Capture the cell that displays the provided text and extract its [X, Y] central coordinate. 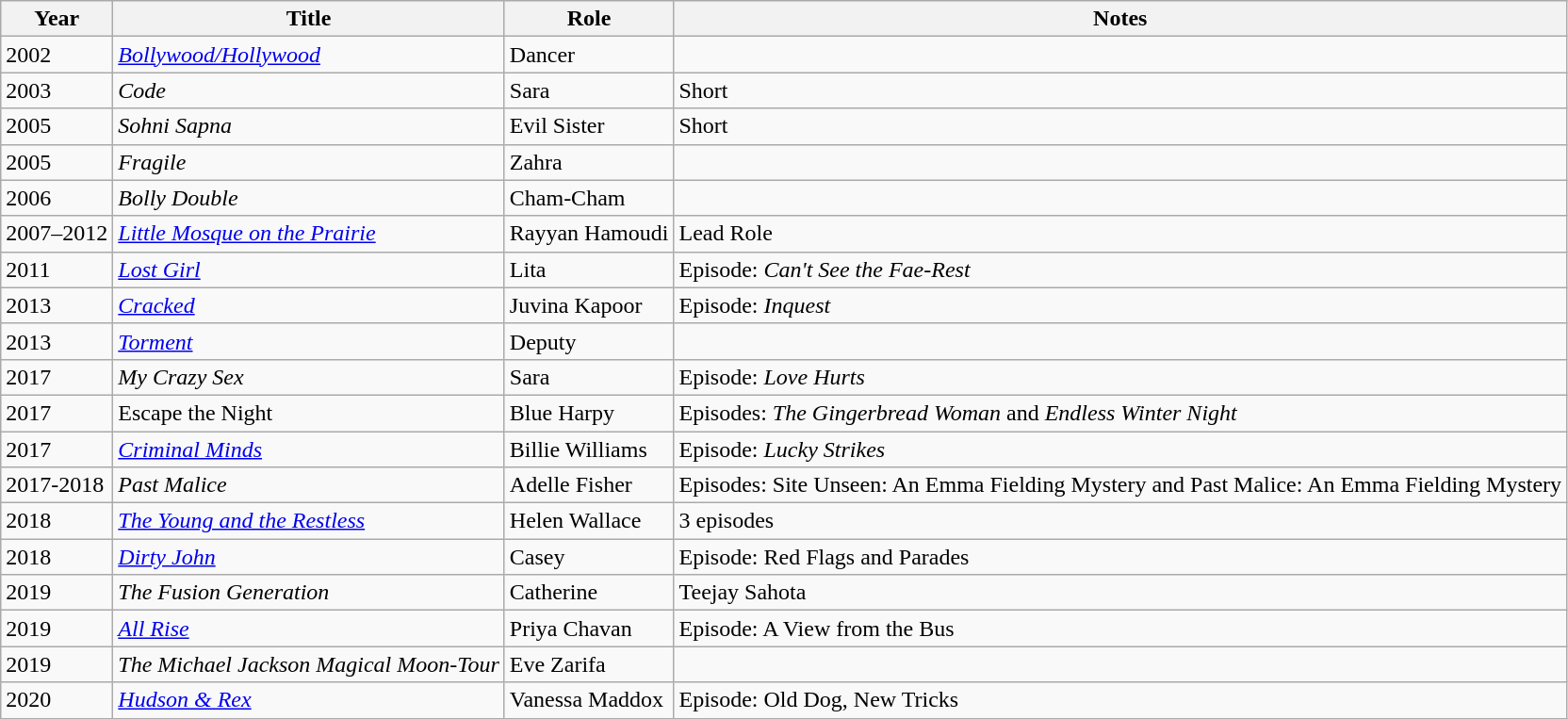
2002 [57, 55]
Bollywood/Hollywood [309, 55]
Dancer [589, 55]
Adelle Fisher [589, 485]
Episode: Lucky Strikes [1120, 449]
Episode: Can't See the Fae-Rest [1120, 270]
Episode: Red Flags and Parades [1120, 557]
Code [309, 90]
Helen Wallace [589, 521]
Notes [1120, 19]
The Michael Jackson Magical Moon-Tour [309, 664]
Criminal Minds [309, 449]
Zahra [589, 162]
Cham-Cham [589, 198]
Priya Chavan [589, 629]
Blue Harpy [589, 413]
Fragile [309, 162]
Teejay Sahota [1120, 593]
All Rise [309, 629]
2007–2012 [57, 234]
Billie Williams [589, 449]
Sohni Sapna [309, 126]
Little Mosque on the Prairie [309, 234]
2011 [57, 270]
Hudson & Rex [309, 700]
Episode: Inquest [1120, 305]
Juvina Kapoor [589, 305]
Deputy [589, 341]
Past Malice [309, 485]
Bolly Double [309, 198]
Lost Girl [309, 270]
Lead Role [1120, 234]
Role [589, 19]
Evil Sister [589, 126]
Year [57, 19]
The Fusion Generation [309, 593]
3 episodes [1120, 521]
Cracked [309, 305]
Episodes: The Gingerbread Woman and Endless Winter Night [1120, 413]
Escape the Night [309, 413]
The Young and the Restless [309, 521]
Episodes: Site Unseen: An Emma Fielding Mystery and Past Malice: An Emma Fielding Mystery [1120, 485]
Lita [589, 270]
Torment [309, 341]
2006 [57, 198]
Dirty John [309, 557]
Episode: Love Hurts [1120, 377]
Title [309, 19]
2003 [57, 90]
My Crazy Sex [309, 377]
Episode: Old Dog, New Tricks [1120, 700]
Catherine [589, 593]
2020 [57, 700]
Episode: A View from the Bus [1120, 629]
Rayyan Hamoudi [589, 234]
Casey [589, 557]
Eve Zarifa [589, 664]
2017-2018 [57, 485]
Vanessa Maddox [589, 700]
